Locate the cell with the specified text and output its [x, y] center coordinate. 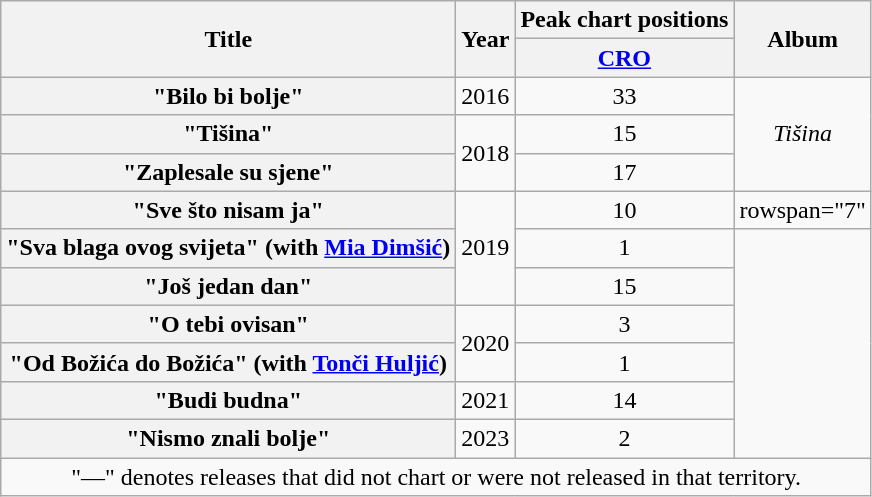
"Zaplesale su sjene" [228, 172]
10 [624, 210]
17 [624, 172]
Album [803, 39]
"Bilo bi bolje" [228, 96]
2016 [486, 96]
2018 [486, 153]
"—" denotes releases that did not chart or were not released in that territory. [436, 477]
Peak chart positions [624, 20]
"Još jedan dan" [228, 286]
Tišina [803, 134]
2020 [486, 343]
2 [624, 438]
2019 [486, 248]
CRO [624, 58]
14 [624, 400]
rowspan="7" [803, 210]
Year [486, 39]
33 [624, 96]
"O tebi ovisan" [228, 324]
2023 [486, 438]
"Sve što nisam ja" [228, 210]
2021 [486, 400]
"Budi budna" [228, 400]
"Sva blaga ovog svijeta" (with Mia Dimšić) [228, 248]
"Nismo znali bolje" [228, 438]
"Od Božića do Božića" (with Tonči Huljić) [228, 362]
3 [624, 324]
Title [228, 39]
"Tišina" [228, 134]
